From the cell containing the given text, extract its center point as (x, y) coordinate. 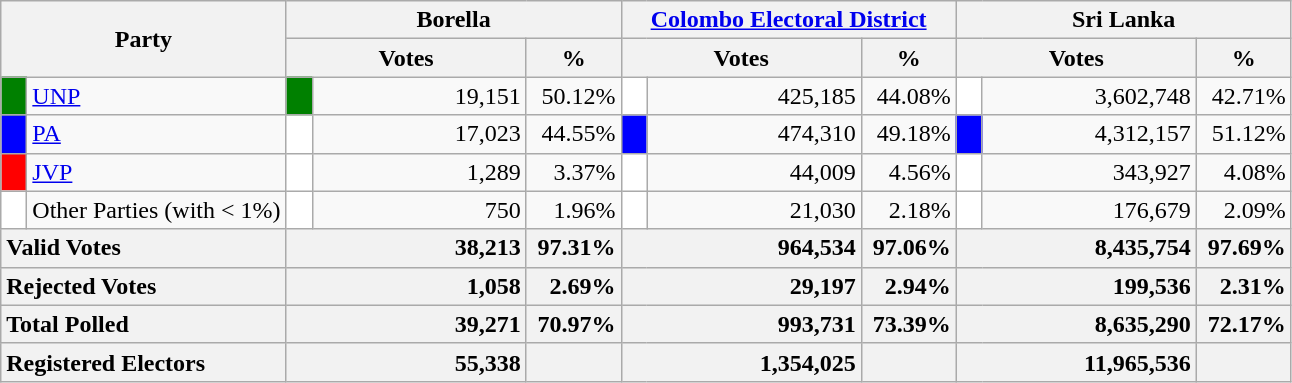
97.31% (574, 248)
44.55% (574, 134)
2.94% (908, 286)
55,338 (406, 362)
425,185 (754, 96)
8,435,754 (1076, 248)
51.12% (1244, 134)
Valid Votes (144, 248)
3.37% (574, 172)
17,023 (419, 134)
Total Polled (144, 324)
29,197 (741, 286)
44,009 (754, 172)
1,354,025 (741, 362)
PA (156, 134)
97.69% (1244, 248)
Rejected Votes (144, 286)
Party (144, 39)
Colombo Electoral District (788, 20)
4,312,157 (1089, 134)
343,927 (1089, 172)
44.08% (908, 96)
750 (419, 210)
1,058 (406, 286)
2.09% (1244, 210)
Registered Electors (144, 362)
2.31% (1244, 286)
199,536 (1076, 286)
73.39% (908, 324)
4.56% (908, 172)
Other Parties (with < 1%) (156, 210)
Sri Lanka (1124, 20)
2.69% (574, 286)
2.18% (908, 210)
3,602,748 (1089, 96)
11,965,536 (1076, 362)
993,731 (741, 324)
1,289 (419, 172)
474,310 (754, 134)
39,271 (406, 324)
72.17% (1244, 324)
21,030 (754, 210)
Borella (454, 20)
70.97% (574, 324)
97.06% (908, 248)
1.96% (574, 210)
38,213 (406, 248)
964,534 (741, 248)
176,679 (1089, 210)
49.18% (908, 134)
UNP (156, 96)
JVP (156, 172)
4.08% (1244, 172)
8,635,290 (1076, 324)
42.71% (1244, 96)
50.12% (574, 96)
19,151 (419, 96)
